Detect which cell encompasses the target text, then output its [X, Y] center coordinate. 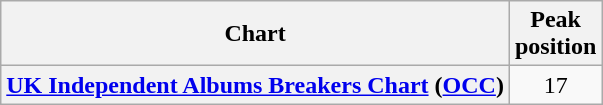
Chart [256, 34]
Peakposition [555, 34]
17 [555, 85]
UK Independent Albums Breakers Chart (OCC) [256, 85]
